Provide the (X, Y) coordinate of the cell's center where the given text is located.  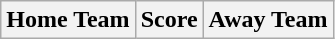
Home Team (68, 20)
Score (169, 20)
Away Team (268, 20)
